Return the (X, Y) coordinate for the center point of the cell that contains the specified text.  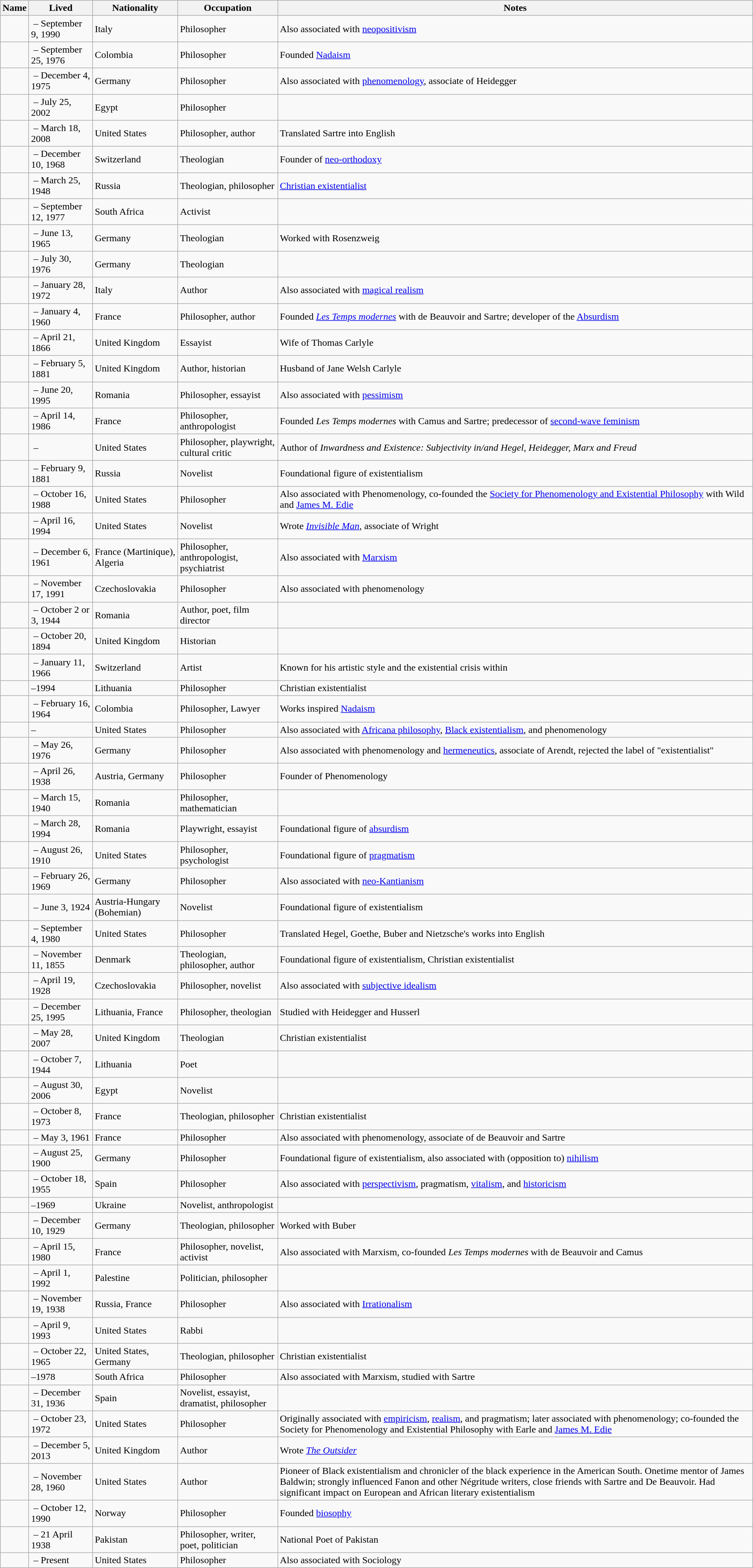
Philosopher, mathematician (228, 802)
– October 12, 1990 (61, 1513)
Essayist (228, 343)
– February 26, 1969 (61, 881)
Also associated with magical realism (515, 290)
– November 17, 1991 (61, 589)
Pakistan (135, 1539)
Founder of Phenomenology (515, 777)
– December 4, 1975 (61, 81)
– March 25, 1948 (61, 186)
Founded biosophy (515, 1513)
Wrote Invisible Man, associate of Wright (515, 526)
Russia, France (135, 1304)
Austria-Hungary (Bohemian) (135, 907)
Philosopher, theologian (228, 1012)
– December 25, 1995 (61, 1012)
Name (14, 8)
Austria, Germany (135, 777)
– July 30, 1976 (61, 264)
– December 10, 1929 (61, 1225)
Philosopher, anthropologist (228, 421)
– January 28, 1972 (61, 290)
Foundational figure of existentialism, also associated with (opposition to) nihilism (515, 1158)
Historian (228, 641)
– April 16, 1994 (61, 526)
– August 30, 2006 (61, 1090)
Novelist, essayist, dramatist, philosopher (228, 1398)
Foundational figure of absurdism (515, 829)
Playwright, essayist (228, 829)
Also associated with pessimism (515, 395)
Theologian, philosopher, author (228, 959)
– December 10, 1968 (61, 159)
Foundational figure of pragmatism (515, 855)
United States, Germany (135, 1357)
Novelist, anthropologist (228, 1205)
– October 18, 1955 (61, 1184)
Also associated with subjective idealism (515, 986)
Artist (228, 667)
Translated Hegel, Goethe, Buber and Nietzsche's works into English (515, 934)
– 21 April 1938 (61, 1539)
– May 3, 1961 (61, 1137)
Translated Sartre into English (515, 133)
– September 25, 1976 (61, 55)
– August 26, 1910 (61, 855)
– January 4, 1960 (61, 316)
– December 5, 2013 (61, 1450)
Philosopher, Lawyer (228, 708)
– April 19, 1928 (61, 986)
– September 4, 1980 (61, 934)
– October 16, 1988 (61, 499)
– October 20, 1894 (61, 641)
– November 11, 1855 (61, 959)
Notes (515, 8)
– June 3, 1924 (61, 907)
Author, poet, film director (228, 615)
Philosopher, writer, poet, politician (228, 1539)
Philosopher, novelist (228, 986)
Also associated with Phenomenology, co-founded the Society for Phenomenology and Existential Philosophy with Wild and James M. Edie (515, 499)
Founded Nadaism (515, 55)
Also associated with Africana philosophy, Black existentialism, and phenomenology (515, 730)
Studied with Heidegger and Husserl (515, 1012)
– October 7, 1944 (61, 1064)
Known for his artistic style and the existential crisis within (515, 667)
– May 28, 2007 (61, 1038)
– October 8, 1973 (61, 1116)
Also associated with neo-Kantianism (515, 881)
– June 20, 1995 (61, 395)
France (Martinique), Algeria (135, 557)
– September 9, 1990 (61, 29)
– Present (61, 1560)
Nationality (135, 8)
Philosopher, psychologist (228, 855)
– July 25, 2002 (61, 107)
Wife of Thomas Carlyle (515, 343)
– February 16, 1964 (61, 708)
Worked with Rosenzweig (515, 238)
–1978 (61, 1377)
Also associated with phenomenology and hermeneutics, associate of Arendt, rejected the label of "existentialist" (515, 750)
– February 5, 1881 (61, 369)
Founder of neo-orthodoxy (515, 159)
–1994 (61, 688)
–1969 (61, 1205)
Also associated with perspectivism, pragmatism, vitalism, and historicism (515, 1184)
– May 26, 1976 (61, 750)
Foundational figure of existentialism, Christian existentialist (515, 959)
– December 6, 1961 (61, 557)
Denmark (135, 959)
Philosopher, essayist (228, 395)
Lithuania, France (135, 1012)
Also associated with phenomenology, associate of Heidegger (515, 81)
– March 18, 2008 (61, 133)
– April 26, 1938 (61, 777)
Also associated with Irrationalism (515, 1304)
Author of Inwardness and Existence: Subjectivity in/and Hegel, Heidegger, Marx and Freud (515, 447)
– November 19, 1938 (61, 1304)
Occupation (228, 8)
– April 15, 1980 (61, 1252)
Norway (135, 1513)
Philosopher, playwright, cultural critic (228, 447)
Philosopher, anthropologist, psychiatrist (228, 557)
Also associated with neopositivism (515, 29)
– April 1, 1992 (61, 1278)
– October 22, 1965 (61, 1357)
– January 11, 1966 (61, 667)
Also associated with Marxism, studied with Sartre (515, 1377)
Worked with Buber (515, 1225)
– October 2 or 3, 1944 (61, 615)
Poet (228, 1064)
– March 28, 1994 (61, 829)
Politician, philosopher (228, 1278)
– December 31, 1936 (61, 1398)
Lived (61, 8)
Also associated with Marxism (515, 557)
Palestine (135, 1278)
Husband of Jane Welsh Carlyle (515, 369)
Founded Les Temps modernes with de Beauvoir and Sartre; developer of the Absurdism (515, 316)
– August 25, 1900 (61, 1158)
Author, historian (228, 369)
Activist (228, 211)
– April 9, 1993 (61, 1330)
Philosopher, novelist, activist (228, 1252)
Founded Les Temps modernes with Camus and Sartre; predecessor of second-wave feminism (515, 421)
– April 14, 1986 (61, 421)
Rabbi (228, 1330)
Also associated with phenomenology (515, 589)
Also associated with Sociology (515, 1560)
National Poet of Pakistan (515, 1539)
– February 9, 1881 (61, 474)
Ukraine (135, 1205)
Wrote The Outsider (515, 1450)
– June 13, 1965 (61, 238)
– April 21, 1866 (61, 343)
– September 12, 1977 (61, 211)
– March 15, 1940 (61, 802)
Also associated with phenomenology, associate of de Beauvoir and Sartre (515, 1137)
Also associated with Marxism, co-founded Les Temps modernes with de Beauvoir and Camus (515, 1252)
– October 23, 1972 (61, 1424)
– November 28, 1960 (61, 1482)
Works inspired Nadaism (515, 708)
